Determine the (X, Y) coordinate at the center of the cell enclosing the given text.  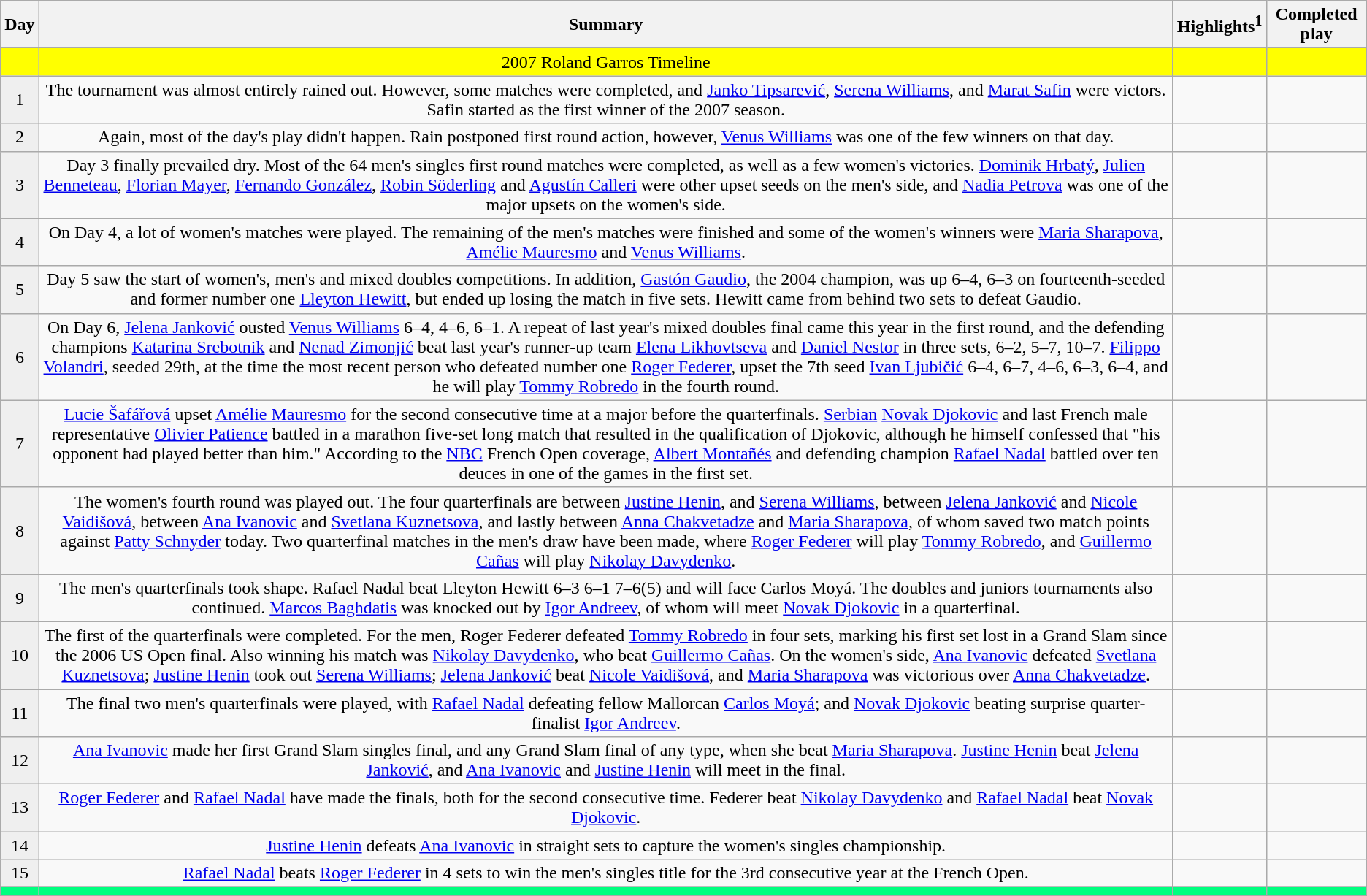
15 (20, 873)
7 (20, 444)
2007 Roland Garros Timeline (606, 62)
3 (20, 185)
12 (20, 761)
Rafael Nadal beats Roger Federer in 4 sets to win the men's singles title for the 3rd consecutive year at the French Open. (606, 873)
6 (20, 356)
4 (20, 242)
11 (20, 713)
Day (20, 25)
1 (20, 99)
14 (20, 846)
Again, most of the day's play didn't happen. Rain postponed first round action, however, Venus Williams was one of the few winners on that day. (606, 137)
8 (20, 530)
10 (20, 655)
Justine Henin defeats Ana Ivanovic in straight sets to capture the women's singles championship. (606, 846)
5 (20, 289)
13 (20, 808)
9 (20, 597)
Highlights1 (1219, 25)
Completed play (1316, 25)
Summary (606, 25)
2 (20, 137)
